Pinpoint the cell where the given text exists, returning its (X, Y) midpoint coordinate. 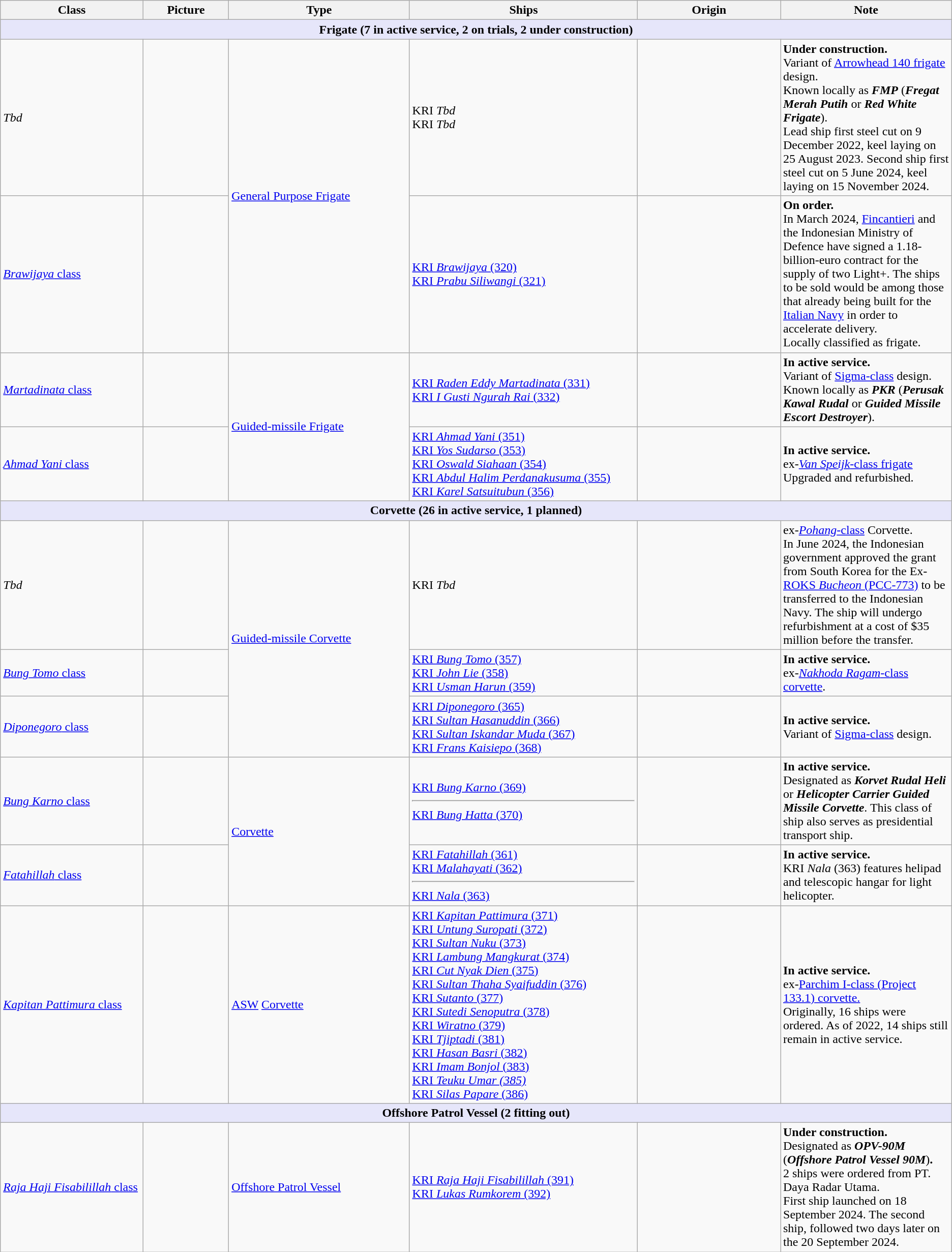
KRI Brawijaya (320) KRI Prabu Siliwangi (321) (524, 274)
ASW Corvette (319, 1004)
In active service.KRI Nala (363) features helipad and telescopic hangar for light helicopter. (866, 875)
KRI Bung Karno (369) KRI Bung Hatta (370) (524, 800)
KRI TbdKRI Tbd (524, 117)
Offshore Patrol Vessel (319, 1187)
Bung Karno class (72, 800)
Class (72, 10)
KRI Tbd (524, 585)
Martadinata class (72, 390)
Offshore Patrol Vessel (2 fitting out) (476, 1113)
Raja Haji Fisabilillah class (72, 1187)
KRI Ahmad Yani (351)KRI Yos Sudarso (353)KRI Oswald Siahaan (354)KRI Abdul Halim Perdanakusuma (355)KRI Karel Satsuitubun (356) (524, 464)
In active service.Variant of Sigma-class design. (866, 726)
Corvette (26 in active service, 1 planned) (476, 511)
Diponegoro class (72, 726)
Guided-missile Corvette (319, 639)
KRI Bung Tomo (357)KRI John Lie (358)KRI Usman Harun (359) (524, 673)
In active service.ex-Nakhoda Ragam-class corvette. (866, 673)
In active service.ex-Parchim I-class (Project 133.1) corvette.Originally, 16 ships were ordered. As of 2022, 14 ships still remain in active service. (866, 1004)
Ahmad Yani class (72, 464)
General Purpose Frigate (319, 196)
KRI Diponegoro (365)KRI Sultan Hasanuddin (366)KRI Sultan Iskandar Muda (367)KRI Frans Kaisiepo (368) (524, 726)
Kapitan Pattimura class (72, 1004)
Frigate (7 in active service, 2 on trials, 2 under construction) (476, 29)
Note (866, 10)
Bung Tomo class (72, 673)
In active service.Variant of Sigma-class design.Known locally as PKR (Perusak Kawal Rudal or Guided Missile Escort Destroyer). (866, 390)
Picture (186, 10)
Ships (524, 10)
KRI Raden Eddy Martadinata (331)KRI I Gusti Ngurah Rai (332) (524, 390)
Origin (709, 10)
Corvette (319, 831)
In active service.ex-Van Speijk-class frigate Upgraded and refurbished. (866, 464)
Fatahillah class (72, 875)
Brawijaya class (72, 274)
KRI Fatahillah (361)KRI Malahayati (362) KRI Nala (363) (524, 875)
Type (319, 10)
KRI Raja Haji Fisabilillah (391)KRI Lukas Rumkorem (392) (524, 1187)
Guided-missile Frigate (319, 427)
